Capture the cell that displays the provided text and extract its [X, Y] central coordinate. 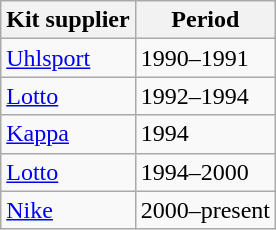
Period [205, 20]
1994 [205, 134]
1992–1994 [205, 96]
2000–present [205, 210]
Uhlsport [68, 58]
1994–2000 [205, 172]
Nike [68, 210]
1990–1991 [205, 58]
Kit supplier [68, 20]
Kappa [68, 134]
